Detect which cell encompasses the target text, then output its (x, y) center coordinate. 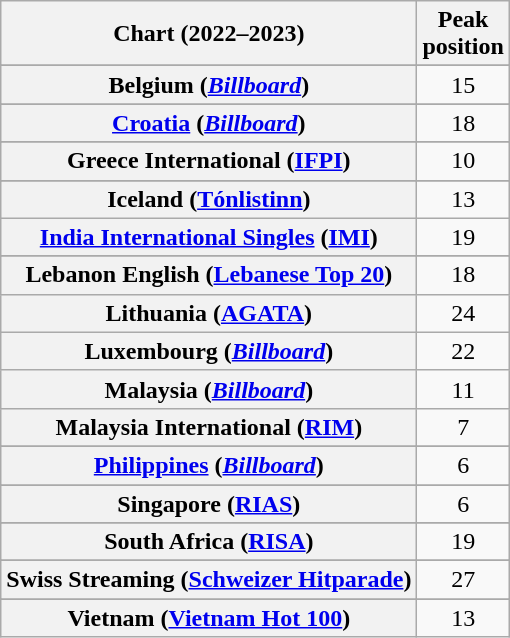
27 (463, 580)
Malaysia International (RIM) (209, 427)
India International Singles (IMI) (209, 237)
22 (463, 351)
15 (463, 85)
South Africa (RISA) (209, 542)
Greece International (IFPI) (209, 161)
7 (463, 427)
Iceland (Tónlistinn) (209, 199)
Vietnam (Vietnam Hot 100) (209, 618)
Peakposition (463, 34)
Lithuania (AGATA) (209, 313)
Philippines (Billboard) (209, 465)
Belgium (Billboard) (209, 85)
Swiss Streaming (Schweizer Hitparade) (209, 580)
Malaysia (Billboard) (209, 389)
Croatia (Billboard) (209, 123)
Singapore (RIAS) (209, 503)
11 (463, 389)
Lebanon English (Lebanese Top 20) (209, 275)
10 (463, 161)
Luxembourg (Billboard) (209, 351)
Chart (2022–2023) (209, 34)
24 (463, 313)
